Capture the cell that displays the provided text and extract its [X, Y] central coordinate. 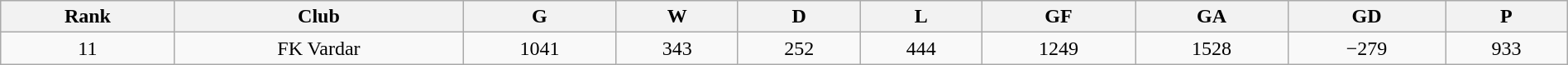
1249 [1059, 48]
L [921, 17]
GD [1367, 17]
P [1507, 17]
343 [676, 48]
D [799, 17]
1528 [1212, 48]
Rank [88, 17]
1041 [539, 48]
G [539, 17]
−279 [1367, 48]
GF [1059, 17]
Club [319, 17]
933 [1507, 48]
W [676, 17]
FK Vardar [319, 48]
252 [799, 48]
11 [88, 48]
GA [1212, 17]
444 [921, 48]
